Determine the (x, y) coordinate at the center of the cell enclosing the given text.  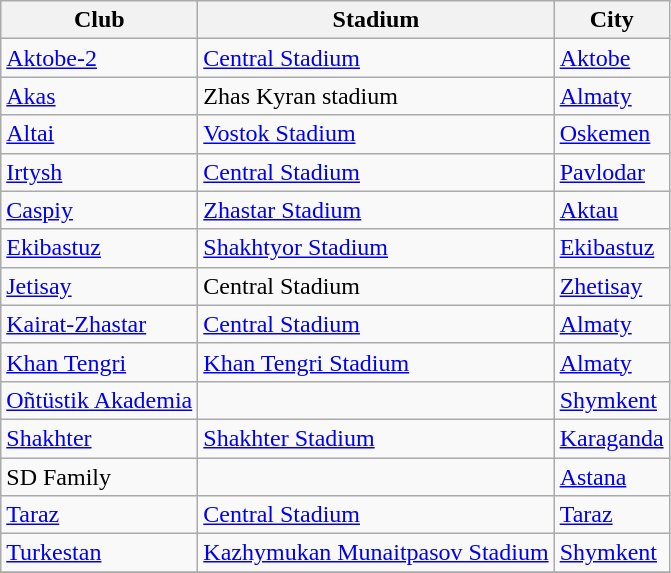
Kazhymukan Munaitpasov Stadium (376, 553)
Oñtüstik Akademia (100, 400)
Club (100, 20)
Altai (100, 134)
SD Family (100, 477)
City (612, 20)
Aktobe (612, 58)
Khan Tengri Stadium (376, 362)
Zhastar Stadium (376, 210)
Shakhtyor Stadium (376, 248)
Khan Tengri (100, 362)
Karaganda (612, 438)
Jetisay (100, 286)
Oskemen (612, 134)
Shakhter (100, 438)
Kairat-Zhastar (100, 324)
Aktau (612, 210)
Zhas Kyran stadium (376, 96)
Vostok Stadium (376, 134)
Irtysh (100, 172)
Aktobe-2 (100, 58)
Stadium (376, 20)
Astana (612, 477)
Caspiy (100, 210)
Akas (100, 96)
Turkestan (100, 553)
Shakhter Stadium (376, 438)
Zhetisay (612, 286)
Pavlodar (612, 172)
